Extract the (X, Y) coordinate from the center of the cell holding the provided text.  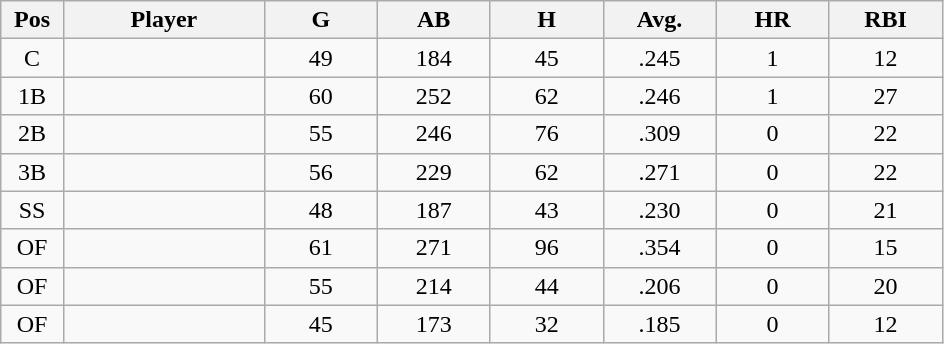
49 (320, 58)
96 (546, 248)
HR (772, 20)
.271 (660, 172)
27 (886, 96)
76 (546, 134)
15 (886, 248)
.246 (660, 96)
44 (546, 286)
1B (32, 96)
.245 (660, 58)
.309 (660, 134)
246 (434, 134)
32 (546, 324)
3B (32, 172)
G (320, 20)
60 (320, 96)
48 (320, 210)
271 (434, 248)
.230 (660, 210)
H (546, 20)
Pos (32, 20)
214 (434, 286)
252 (434, 96)
187 (434, 210)
56 (320, 172)
21 (886, 210)
RBI (886, 20)
.354 (660, 248)
229 (434, 172)
61 (320, 248)
AB (434, 20)
Player (164, 20)
43 (546, 210)
.206 (660, 286)
SS (32, 210)
.185 (660, 324)
2B (32, 134)
173 (434, 324)
184 (434, 58)
C (32, 58)
Avg. (660, 20)
20 (886, 286)
